Output the [X, Y] coordinate of the center of the cell containing the given text.  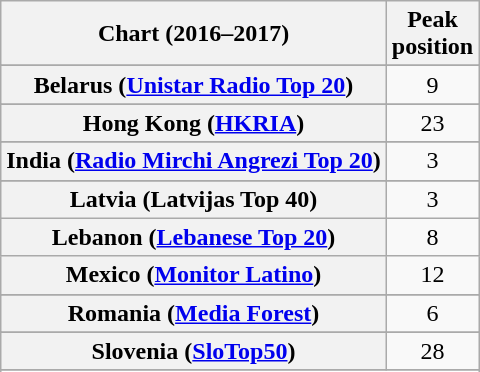
Lebanon (Lebanese Top 20) [194, 237]
6 [432, 313]
India (Radio Mirchi Angrezi Top 20) [194, 161]
8 [432, 237]
Latvia (Latvijas Top 40) [194, 199]
Mexico (Monitor Latino) [194, 275]
Peakposition [432, 34]
Hong Kong (HKRIA) [194, 123]
23 [432, 123]
Chart (2016–2017) [194, 34]
Slovenia (SloTop50) [194, 351]
12 [432, 275]
28 [432, 351]
9 [432, 85]
Romania (Media Forest) [194, 313]
Belarus (Unistar Radio Top 20) [194, 85]
